For the text-containing cell, return its midpoint in (X, Y) coordinate format. 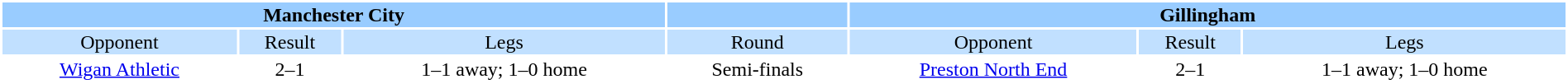
Gillingham (1207, 15)
Semi-finals (758, 69)
Preston North End (992, 69)
Round (758, 42)
Wigan Athletic (119, 69)
Manchester City (334, 15)
